Detect which cell encompasses the target text, then output its [x, y] center coordinate. 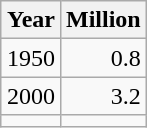
3.2 [104, 96]
Million [104, 20]
0.8 [104, 58]
Year [30, 20]
1950 [30, 58]
2000 [30, 96]
